From the cell containing the given text, extract its center point as [X, Y] coordinate. 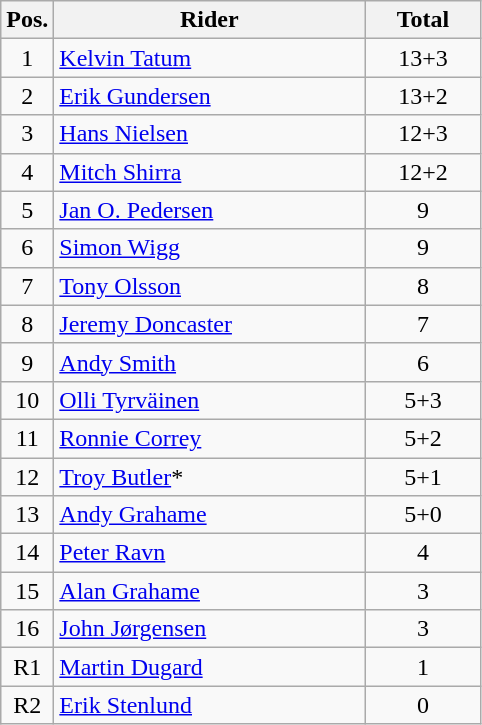
5+0 [423, 515]
Pos. [28, 20]
John Jørgensen [210, 629]
5+1 [423, 477]
12 [28, 477]
Troy Butler* [210, 477]
11 [28, 438]
14 [28, 553]
13 [28, 515]
16 [28, 629]
0 [423, 705]
Peter Ravn [210, 553]
Rider [210, 20]
12+3 [423, 134]
12+2 [423, 172]
13+2 [423, 96]
Hans Nielsen [210, 134]
Martin Dugard [210, 667]
Alan Grahame [210, 591]
5 [28, 210]
Kelvin Tatum [210, 58]
Olli Tyrväinen [210, 400]
5+2 [423, 438]
Tony Olsson [210, 286]
Andy Grahame [210, 515]
Erik Gundersen [210, 96]
Jeremy Doncaster [210, 324]
R1 [28, 667]
Erik Stenlund [210, 705]
Andy Smith [210, 362]
R2 [28, 705]
Jan O. Pedersen [210, 210]
2 [28, 96]
15 [28, 591]
10 [28, 400]
Simon Wigg [210, 248]
Total [423, 20]
Ronnie Correy [210, 438]
Mitch Shirra [210, 172]
13+3 [423, 58]
5+3 [423, 400]
